Return (X, Y) of the center of cell containing provided text 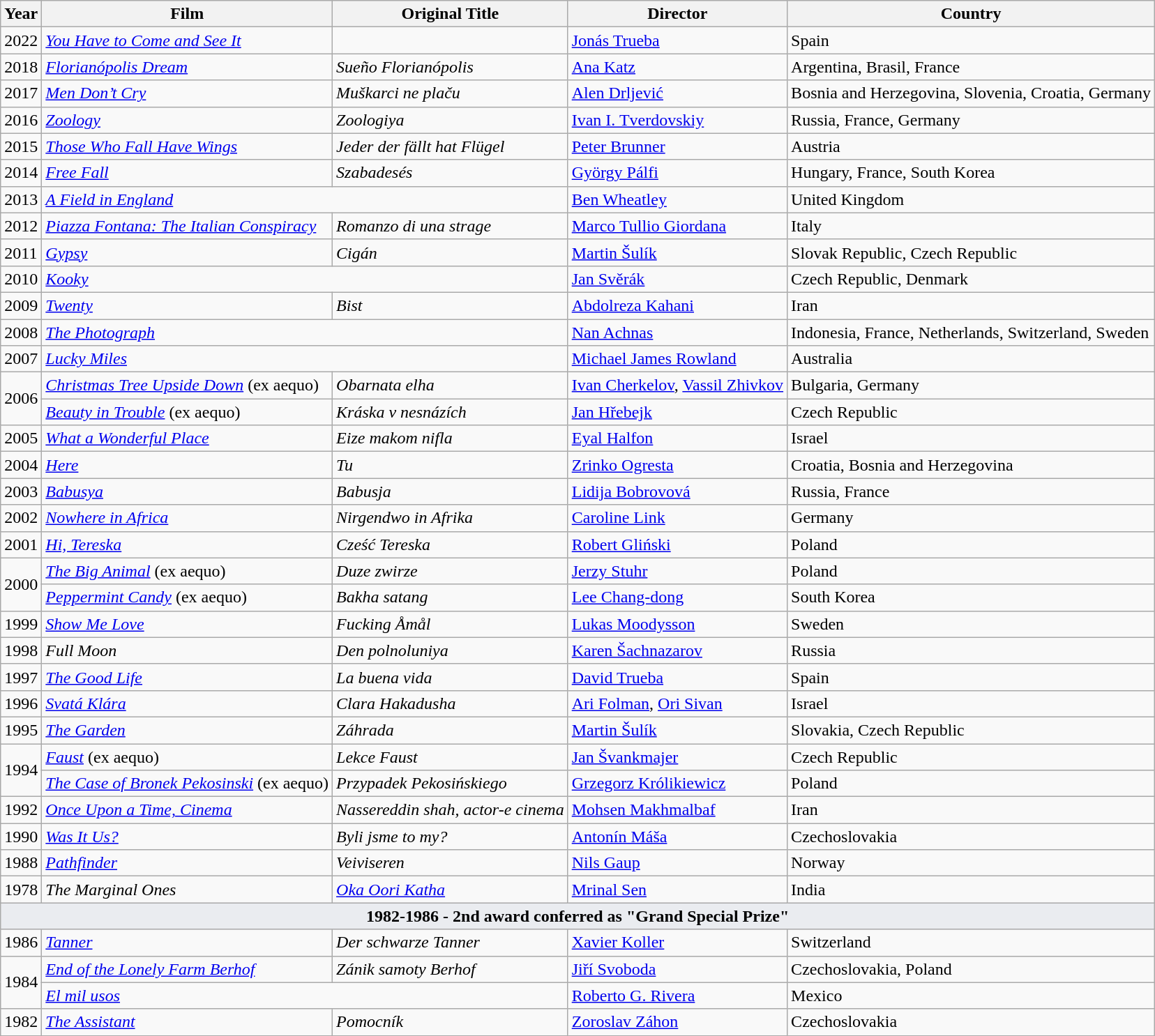
Nowhere in Africa (187, 518)
Lidija Bobrovová (677, 492)
Show Me Love (187, 624)
2009 (21, 305)
Muškarci ne plaču (451, 93)
Argentina, Brasil, France (971, 67)
2008 (21, 333)
Oka Oori Katha (451, 890)
1995 (21, 730)
1982-1986 - 2nd award conferred as "Grand Special Prize" (577, 916)
1986 (21, 943)
2015 (21, 146)
South Korea (971, 597)
1994 (21, 770)
Kooky (305, 279)
David Trueba (677, 677)
India (971, 890)
1996 (21, 703)
Director (677, 14)
Ivan I. Tverdovskiy (677, 120)
Ivan Cherkelov, Vassil Zhivkov (677, 386)
1982 (21, 1022)
Russia, France (971, 492)
Pomocník (451, 1022)
Gypsy (187, 252)
Jan Švankmajer (677, 756)
Those Who Fall Have Wings (187, 146)
Eize makom nifla (451, 439)
Nils Gaup (677, 863)
Nassereddin shah, actor-e cinema (451, 810)
Here (187, 465)
2003 (21, 492)
Der schwarze Tanner (451, 943)
2011 (21, 252)
Jan Hřebejk (677, 412)
Peppermint Candy (ex aequo) (187, 597)
Jiří Svoboda (677, 969)
2017 (21, 93)
Twenty (187, 305)
The Garden (187, 730)
Svatá Klára (187, 703)
Germany (971, 518)
Lekce Faust (451, 756)
A Field in England (305, 199)
2001 (21, 544)
Veiviseren (451, 863)
Nan Achnas (677, 333)
Jerzy Stuhr (677, 571)
Byli jsme to my? (451, 837)
Xavier Koller (677, 943)
1999 (21, 624)
Caroline Link (677, 518)
Cześć Tereska (451, 544)
Year (21, 14)
Robert Gliński (677, 544)
Czech Republic, Denmark (971, 279)
Lucky Miles (305, 359)
Croatia, Bosnia and Herzegovina (971, 465)
Indonesia, France, Netherlands, Switzerland, Sweden (971, 333)
1984 (21, 982)
Austria (971, 146)
Babusya (187, 492)
2004 (21, 465)
Lee Chang-dong (677, 597)
Záhrada (451, 730)
Przypadek Pekosińskiego (451, 784)
2022 (21, 40)
Once Upon a Time, Cinema (187, 810)
The Case of Bronek Pekosinski (ex aequo) (187, 784)
Hungary, France, South Korea (971, 173)
Czechoslovakia, Poland (971, 969)
You Have to Come and See It (187, 40)
Original Title (451, 14)
La buena vida (451, 677)
Lukas Moodysson (677, 624)
Nirgendwo in Afrika (451, 518)
Faust (ex aequo) (187, 756)
György Pálfi (677, 173)
2002 (21, 518)
Zoology (187, 120)
The Big Animal (ex aequo) (187, 571)
Zánik samoty Berhof (451, 969)
1988 (21, 863)
Piazza Fontana: The Italian Conspiracy (187, 226)
Tanner (187, 943)
Jonás Trueba (677, 40)
Australia (971, 359)
1990 (21, 837)
Zoologiya (451, 120)
Full Moon (187, 650)
Italy (971, 226)
Romanzo di una strage (451, 226)
Jan Svěrák (677, 279)
Bulgaria, Germany (971, 386)
Country (971, 14)
Tu (451, 465)
Norway (971, 863)
1998 (21, 650)
End of the Lonely Farm Berhof (187, 969)
Clara Hakadusha (451, 703)
Jeder der fällt hat Flügel (451, 146)
Cigán (451, 252)
Men Don’t Cry (187, 93)
Babusja (451, 492)
Mexico (971, 996)
What a Wonderful Place (187, 439)
Bist (451, 305)
The Photograph (305, 333)
Abdolreza Kahani (677, 305)
United Kingdom (971, 199)
Film (187, 14)
Roberto G. Rivera (677, 996)
Ben Wheatley (677, 199)
1978 (21, 890)
Slovak Republic, Czech Republic (971, 252)
Grzegorz Królikiewicz (677, 784)
Zoroslav Záhon (677, 1022)
Karen Šachnazarov (677, 650)
Szabadesés (451, 173)
2007 (21, 359)
Alen Drljević (677, 93)
The Assistant (187, 1022)
Eyal Halfon (677, 439)
Hi, Tereska (187, 544)
Kráska v nesnázích (451, 412)
Slovakia, Czech Republic (971, 730)
Free Fall (187, 173)
2012 (21, 226)
Sweden (971, 624)
Zrinko Ogresta (677, 465)
Mrinal Sen (677, 890)
Obarnata elha (451, 386)
Bakha satang (451, 597)
Ari Folman, Ori Sivan (677, 703)
Sueño Florianópolis (451, 67)
Mohsen Makhmalbaf (677, 810)
Switzerland (971, 943)
El mil usos (305, 996)
2006 (21, 399)
Peter Brunner (677, 146)
Fucking Åmål (451, 624)
2018 (21, 67)
2000 (21, 584)
2016 (21, 120)
Christmas Tree Upside Down (ex aequo) (187, 386)
Den polnoluniya (451, 650)
Bosnia and Herzegovina, Slovenia, Croatia, Germany (971, 93)
Ana Katz (677, 67)
Duze zwirze (451, 571)
Was It Us? (187, 837)
Antonín Máša (677, 837)
The Marginal Ones (187, 890)
2013 (21, 199)
Marco Tullio Giordana (677, 226)
The Good Life (187, 677)
2010 (21, 279)
Beauty in Trouble (ex aequo) (187, 412)
2014 (21, 173)
2005 (21, 439)
1997 (21, 677)
Florianópolis Dream (187, 67)
Russia (971, 650)
1992 (21, 810)
Pathfinder (187, 863)
Michael James Rowland (677, 359)
Russia, France, Germany (971, 120)
